Find where the given text appears and provide that cell's center as (x, y) coordinate. 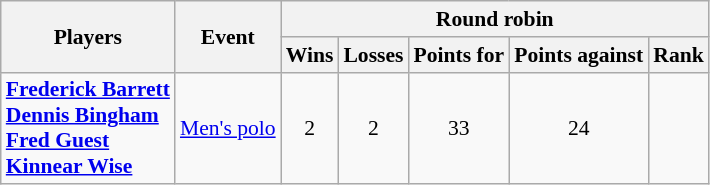
Points for (460, 55)
24 (578, 128)
Points against (578, 55)
33 (460, 128)
Wins (310, 55)
Event (228, 36)
Players (88, 36)
Frederick Barrett Dennis Bingham Fred Guest Kinnear Wise (88, 128)
Losses (373, 55)
Men's polo (228, 128)
Round robin (495, 19)
Rank (678, 55)
